For the text-containing cell, return its midpoint in [X, Y] coordinate format. 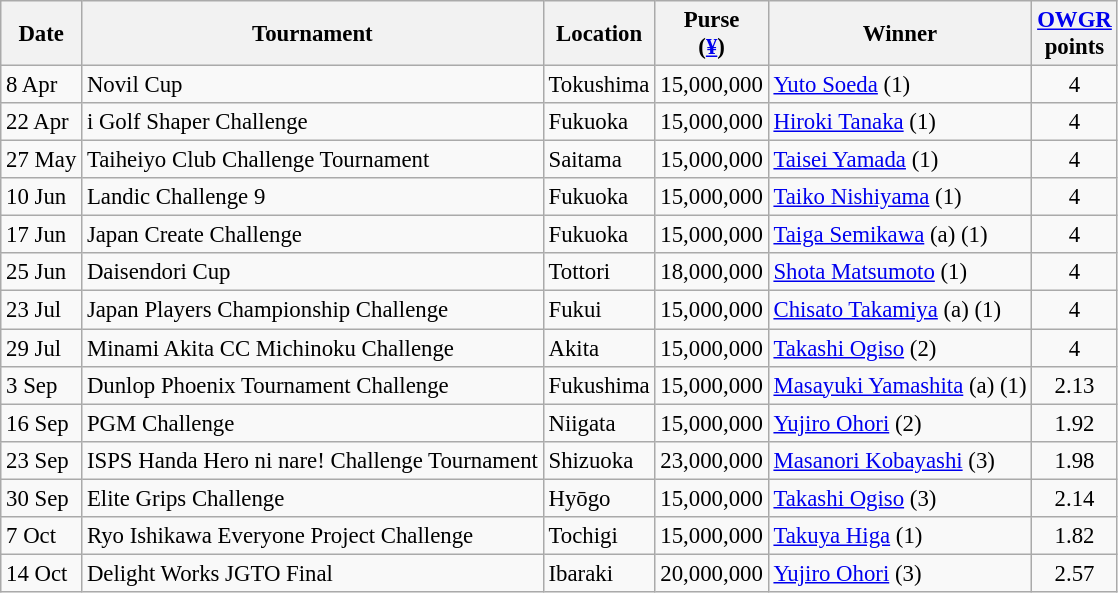
Akita [599, 348]
17 Jun [42, 235]
Yujiro Ohori (3) [900, 573]
8 Apr [42, 85]
ISPS Handa Hero ni nare! Challenge Tournament [313, 460]
3 Sep [42, 385]
Niigata [599, 423]
Masayuki Yamashita (a) (1) [900, 385]
14 Oct [42, 573]
Delight Works JGTO Final [313, 573]
2.13 [1074, 385]
Yujiro Ohori (2) [900, 423]
Fukui [599, 310]
27 May [42, 160]
Shizuoka [599, 460]
Minami Akita CC Michinoku Challenge [313, 348]
Ibaraki [599, 573]
PGM Challenge [313, 423]
Daisendori Cup [313, 273]
Japan Players Championship Challenge [313, 310]
20,000,000 [712, 573]
Takuya Higa (1) [900, 536]
18,000,000 [712, 273]
1.98 [1074, 460]
Winner [900, 34]
Landic Challenge 9 [313, 197]
Taiga Semikawa (a) (1) [900, 235]
Hiroki Tanaka (1) [900, 122]
Purse(¥) [712, 34]
29 Jul [42, 348]
Tottori [599, 273]
Takashi Ogiso (2) [900, 348]
Dunlop Phoenix Tournament Challenge [313, 385]
1.92 [1074, 423]
Taisei Yamada (1) [900, 160]
23 Jul [42, 310]
1.82 [1074, 536]
Taiheiyo Club Challenge Tournament [313, 160]
23 Sep [42, 460]
25 Jun [42, 273]
Date [42, 34]
16 Sep [42, 423]
Tokushima [599, 85]
Tochigi [599, 536]
Takashi Ogiso (3) [900, 498]
Japan Create Challenge [313, 235]
OWGRpoints [1074, 34]
2.57 [1074, 573]
22 Apr [42, 122]
Saitama [599, 160]
Tournament [313, 34]
Elite Grips Challenge [313, 498]
30 Sep [42, 498]
Yuto Soeda (1) [900, 85]
7 Oct [42, 536]
i Golf Shaper Challenge [313, 122]
Chisato Takamiya (a) (1) [900, 310]
Taiko Nishiyama (1) [900, 197]
Location [599, 34]
2.14 [1074, 498]
Masanori Kobayashi (3) [900, 460]
Hyōgo [599, 498]
Ryo Ishikawa Everyone Project Challenge [313, 536]
Novil Cup [313, 85]
10 Jun [42, 197]
23,000,000 [712, 460]
Fukushima [599, 385]
Shota Matsumoto (1) [900, 273]
